Return [X, Y] of the center of cell containing provided text 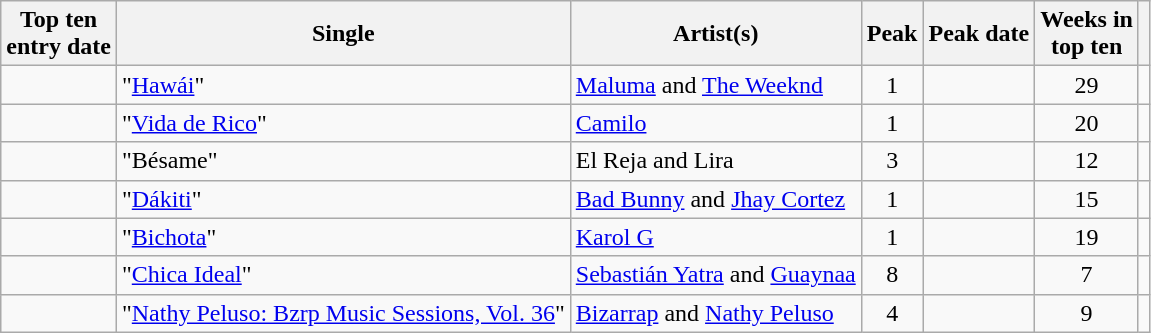
Karol G [716, 237]
Peak date [979, 34]
"Dákiti" [343, 199]
20 [1087, 123]
"Hawái" [343, 85]
Sebastián Yatra and Guaynaa [716, 275]
Weeks intop ten [1087, 34]
4 [892, 313]
8 [892, 275]
Single [343, 34]
"Bichota" [343, 237]
12 [1087, 161]
"Nathy Peluso: Bzrp Music Sessions, Vol. 36" [343, 313]
Bad Bunny and Jhay Cortez [716, 199]
15 [1087, 199]
"Chica Ideal" [343, 275]
Bizarrap and Nathy Peluso [716, 313]
9 [1087, 313]
Camilo [716, 123]
7 [1087, 275]
Peak [892, 34]
Top tenentry date [59, 34]
29 [1087, 85]
"Vida de Rico" [343, 123]
Artist(s) [716, 34]
Maluma and The Weeknd [716, 85]
El Reja and Lira [716, 161]
3 [892, 161]
"Bésame" [343, 161]
19 [1087, 237]
